Provide the (x, y) coordinate of the cell's center where the given text is located.  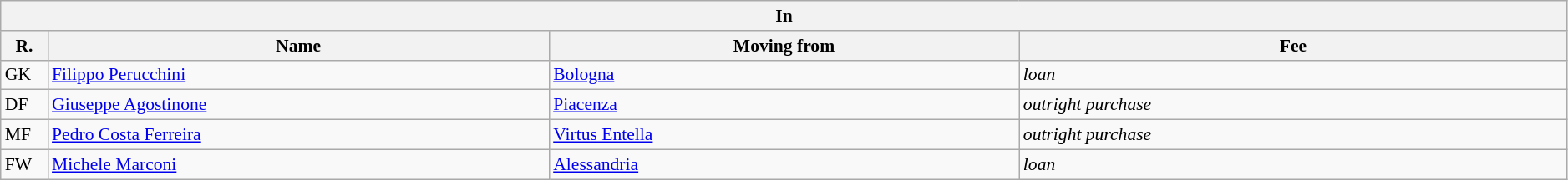
MF (24, 135)
In (784, 16)
R. (24, 46)
DF (24, 105)
Piacenza (784, 105)
Fee (1293, 46)
Moving from (784, 46)
Filippo Perucchini (298, 75)
Name (298, 46)
Michele Marconi (298, 164)
Giuseppe Agostinone (298, 105)
Bologna (784, 75)
Pedro Costa Ferreira (298, 135)
GK (24, 75)
Alessandria (784, 164)
Virtus Entella (784, 135)
FW (24, 164)
